Find where the given text appears and provide that cell's center as (X, Y) coordinate. 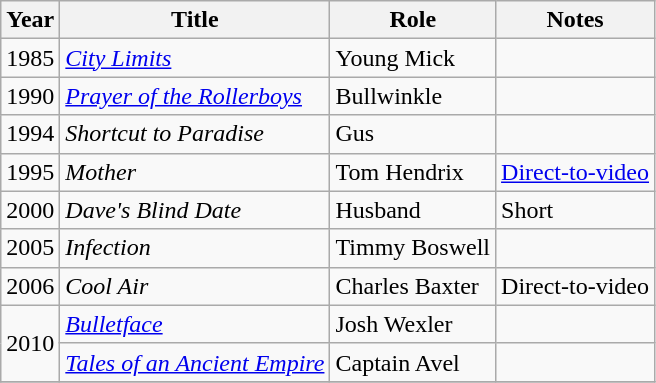
Tales of an Ancient Empire (195, 362)
Title (195, 20)
Gus (413, 134)
Young Mick (413, 58)
Husband (413, 210)
2005 (30, 248)
Cool Air (195, 286)
Bullwinkle (413, 96)
Prayer of the Rollerboys (195, 96)
1985 (30, 58)
Charles Baxter (413, 286)
Timmy Boswell (413, 248)
Mother (195, 172)
1994 (30, 134)
2010 (30, 343)
Tom Hendrix (413, 172)
1990 (30, 96)
2000 (30, 210)
Role (413, 20)
2006 (30, 286)
1995 (30, 172)
Captain Avel (413, 362)
Year (30, 20)
City Limits (195, 58)
Dave's Blind Date (195, 210)
Josh Wexler (413, 324)
Shortcut to Paradise (195, 134)
Infection (195, 248)
Short (576, 210)
Bulletface (195, 324)
Notes (576, 20)
